Find where the given text appears and provide that cell's center as (X, Y) coordinate. 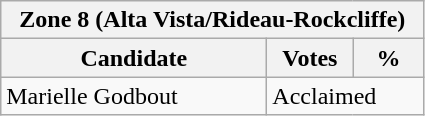
Zone 8 (Alta Vista/Rideau-Rockcliffe) (212, 20)
Votes (310, 58)
Acclaimed (346, 96)
% (388, 58)
Candidate (134, 58)
Marielle Godbout (134, 96)
